Return the (x, y) coordinate for the center point of the cell that contains the specified text.  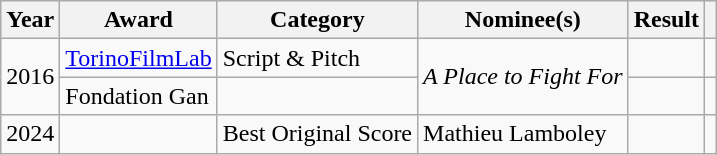
2024 (30, 134)
Script & Pitch (317, 58)
TorinoFilmLab (138, 58)
Mathieu Lamboley (524, 134)
Nominee(s) (524, 20)
2016 (30, 77)
Fondation Gan (138, 96)
Result (666, 20)
Year (30, 20)
Best Original Score (317, 134)
Category (317, 20)
Award (138, 20)
A Place to Fight For (524, 77)
